Detect which cell encompasses the target text, then output its (x, y) center coordinate. 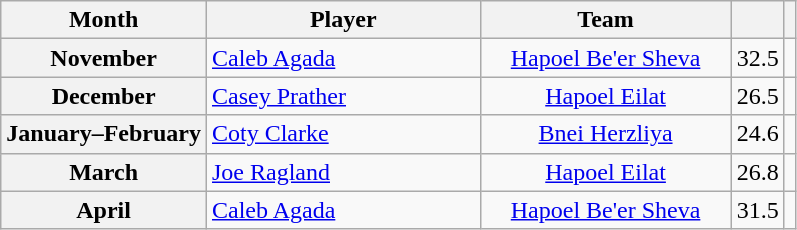
January–February (104, 134)
24.6 (758, 134)
Player (343, 20)
Team (606, 20)
November (104, 58)
Casey Prather (343, 96)
March (104, 172)
26.5 (758, 96)
Coty Clarke (343, 134)
December (104, 96)
32.5 (758, 58)
Joe Ragland (343, 172)
26.8 (758, 172)
Month (104, 20)
Bnei Herzliya (606, 134)
April (104, 210)
31.5 (758, 210)
